From the cell containing the given text, extract its center point as [X, Y] coordinate. 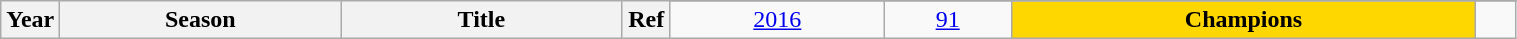
91 [948, 20]
Champions [1244, 20]
2016 [777, 20]
Title [482, 20]
Ref [646, 20]
Year [30, 20]
Season [200, 20]
